Extract the [x, y] coordinate from the center of the cell holding the provided text.  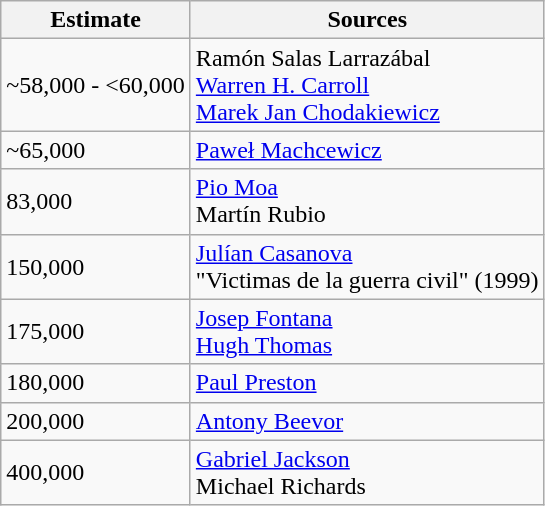
83,000 [96, 202]
Antony Beevor [367, 421]
Julían Casanova"Victimas de la guerra civil" (1999) [367, 266]
Paweł Machcewicz [367, 150]
400,000 [96, 472]
Paul Preston [367, 383]
Pio MoaMartín Rubio [367, 202]
175,000 [96, 332]
Josep FontanaHugh Thomas [367, 332]
Sources [367, 20]
~65,000 [96, 150]
200,000 [96, 421]
Gabriel JacksonMichael Richards [367, 472]
Ramón Salas LarrazábalWarren H. CarrollMarek Jan Chodakiewicz [367, 85]
150,000 [96, 266]
Estimate [96, 20]
~58,000 - <60,000 [96, 85]
180,000 [96, 383]
